Return the (x, y) coordinate for the center point of the cell that contains the specified text.  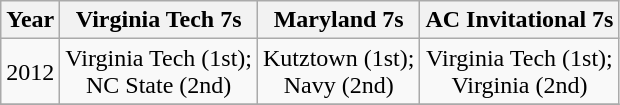
AC Invitational 7s (520, 20)
Kutztown (1st); Navy (2nd) (339, 72)
Year (30, 20)
Maryland 7s (339, 20)
Virginia Tech 7s (159, 20)
2012 (30, 72)
Virginia Tech (1st); Virginia (2nd) (520, 72)
Virginia Tech (1st); NC State (2nd) (159, 72)
